Extract the [x, y] coordinate from the center of the cell holding the provided text.  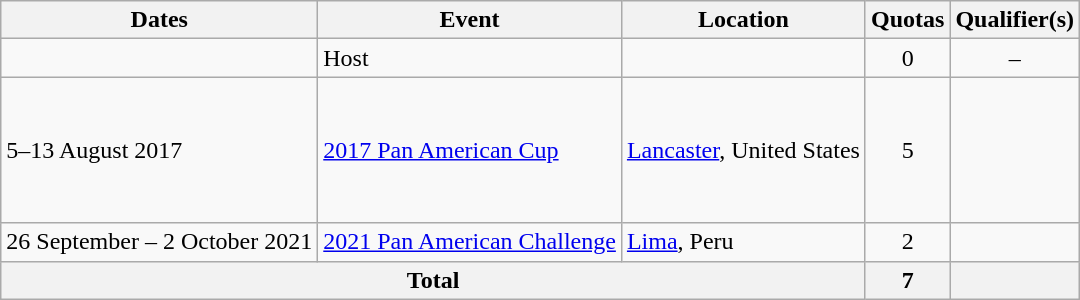
Host [470, 58]
Lima, Peru [743, 242]
Location [743, 20]
5 [907, 150]
Lancaster, United States [743, 150]
Event [470, 20]
0 [907, 58]
7 [907, 280]
2 [907, 242]
Qualifier(s) [1015, 20]
Dates [160, 20]
2021 Pan American Challenge [470, 242]
2017 Pan American Cup [470, 150]
– [1015, 58]
5–13 August 2017 [160, 150]
26 September – 2 October 2021 [160, 242]
Total [434, 280]
Quotas [907, 20]
